Determine the [X, Y] coordinate at the center of the cell enclosing the given text.  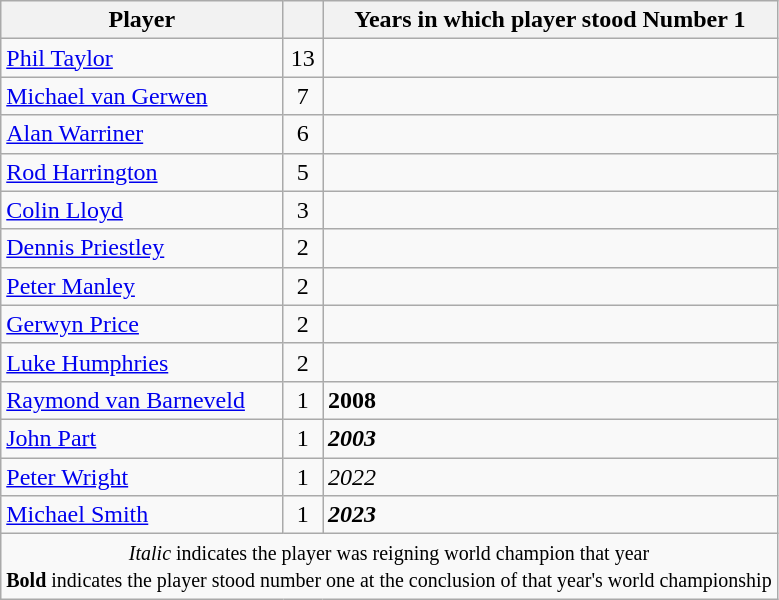
Luke Humphries [142, 362]
Years in which player stood Number 1 [550, 20]
Alan Warriner [142, 134]
13 [303, 58]
Colin Lloyd [142, 210]
2022 [550, 477]
Michael Smith [142, 515]
Player [142, 20]
7 [303, 96]
Rod Harrington [142, 172]
Peter Wright [142, 477]
John Part [142, 438]
2023 [550, 515]
Dennis Priestley [142, 248]
5 [303, 172]
Phil Taylor [142, 58]
2008 [550, 400]
2003 [550, 438]
Gerwyn Price [142, 324]
6 [303, 134]
Peter Manley [142, 286]
Raymond van Barneveld [142, 400]
Michael van Gerwen [142, 96]
3 [303, 210]
